Pinpoint the cell where the given text exists, returning its (X, Y) midpoint coordinate. 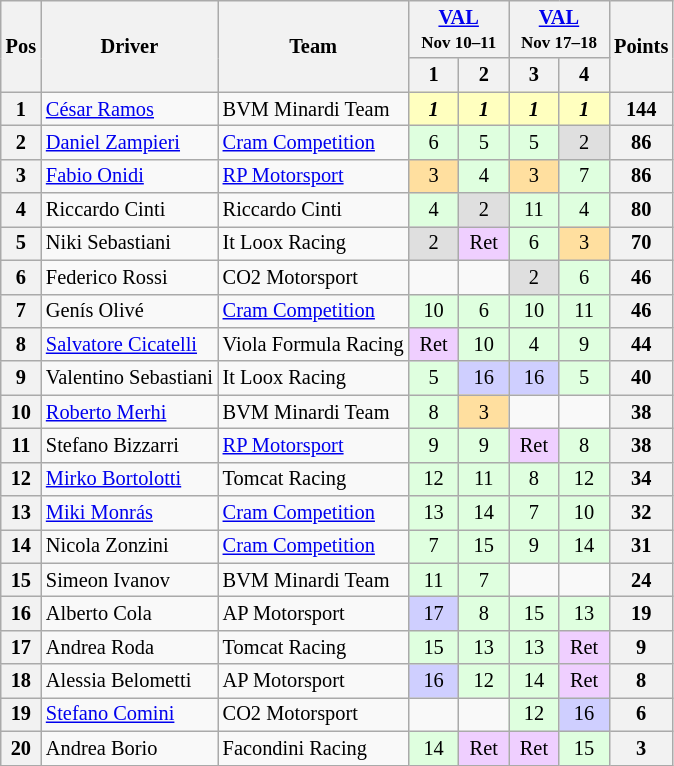
Salvatore Cicatelli (130, 344)
Points (641, 46)
32 (641, 513)
Facondini Racing (314, 748)
18 (21, 681)
Viola Formula Racing (314, 344)
Miki Monrás (130, 513)
Niki Sebastiani (130, 243)
31 (641, 546)
Andrea Borio (130, 748)
24 (641, 580)
Stefano Comini (130, 714)
20 (21, 748)
Team (314, 46)
Roberto Merhi (130, 412)
Mirko Bortolotti (130, 479)
César Ramos (130, 109)
Alessia Belometti (130, 681)
VALNov 17–18 (559, 29)
Andrea Roda (130, 647)
80 (641, 210)
Simeon Ivanov (130, 580)
44 (641, 344)
Stefano Bizzarri (130, 445)
Driver (130, 46)
Daniel Zampieri (130, 142)
Nicola Zonzini (130, 546)
40 (641, 378)
Fabio Onidi (130, 176)
Pos (21, 46)
Federico Rossi (130, 277)
34 (641, 479)
144 (641, 109)
Genís Olivé (130, 311)
Alberto Cola (130, 613)
Valentino Sebastiani (130, 378)
70 (641, 243)
VALNov 10–11 (459, 29)
